From the cell containing the given text, extract its center point as [x, y] coordinate. 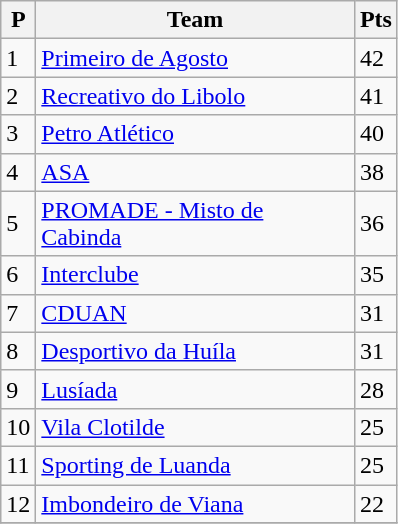
40 [376, 134]
Interclube [196, 275]
10 [18, 427]
5 [18, 224]
Primeiro de Agosto [196, 58]
Pts [376, 20]
PROMADE - Misto de Cabinda [196, 224]
Sporting de Luanda [196, 465]
41 [376, 96]
CDUAN [196, 313]
6 [18, 275]
ASA [196, 172]
P [18, 20]
1 [18, 58]
3 [18, 134]
Team [196, 20]
7 [18, 313]
22 [376, 503]
38 [376, 172]
Desportivo da Huíla [196, 351]
11 [18, 465]
Vila Clotilde [196, 427]
Lusíada [196, 389]
9 [18, 389]
4 [18, 172]
35 [376, 275]
2 [18, 96]
Imbondeiro de Viana [196, 503]
42 [376, 58]
Petro Atlético [196, 134]
12 [18, 503]
8 [18, 351]
36 [376, 224]
28 [376, 389]
Recreativo do Libolo [196, 96]
